Output the (X, Y) coordinate of the center of the cell containing the given text.  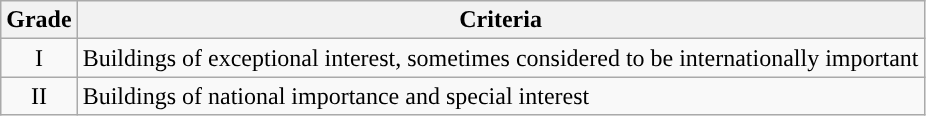
Criteria (500, 20)
Grade (39, 20)
II (39, 96)
I (39, 58)
Buildings of national importance and special interest (500, 96)
Buildings of exceptional interest, sometimes considered to be internationally important (500, 58)
